Detect which cell encompasses the target text, then output its (x, y) center coordinate. 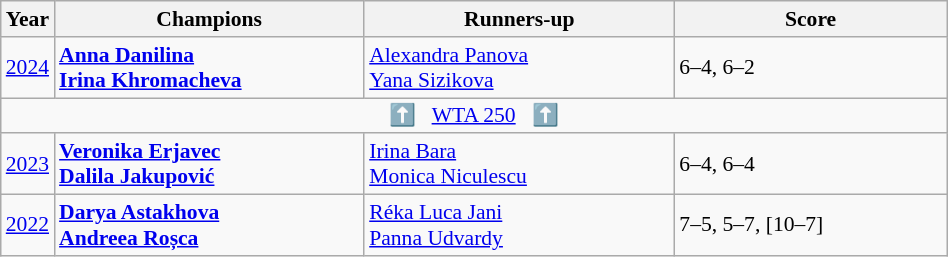
2023 (28, 164)
Runners-up (519, 19)
Réka Luca Jani Panna Udvardy (519, 226)
2024 (28, 68)
Score (810, 19)
6–4, 6–4 (810, 164)
Year (28, 19)
Darya Astakhova Andreea Roșca (209, 226)
Irina Bara Monica Niculescu (519, 164)
Anna Danilina Irina Khromacheva (209, 68)
Veronika Erjavec Dalila Jakupović (209, 164)
6–4, 6–2 (810, 68)
⬆️ WTA 250 ⬆️ (474, 116)
Alexandra Panova Yana Sizikova (519, 68)
2022 (28, 226)
7–5, 5–7, [10–7] (810, 226)
Champions (209, 19)
